Pinpoint the cell where the given text exists, returning its [x, y] midpoint coordinate. 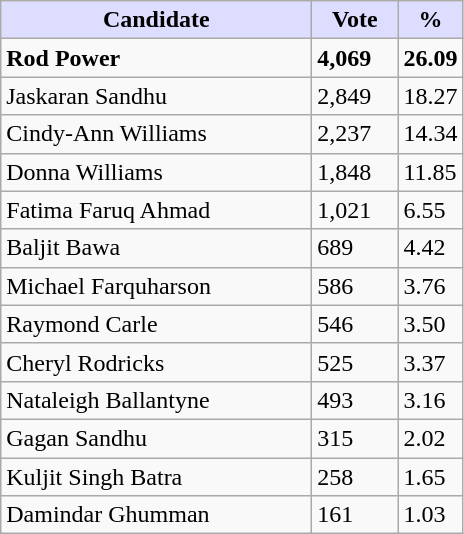
161 [355, 515]
Vote [355, 20]
14.34 [430, 134]
Michael Farquharson [156, 286]
3.50 [430, 324]
4,069 [355, 58]
4.42 [430, 248]
Rod Power [156, 58]
Jaskaran Sandhu [156, 96]
258 [355, 477]
3.16 [430, 400]
Raymond Carle [156, 324]
3.76 [430, 286]
315 [355, 438]
Fatima Faruq Ahmad [156, 210]
1.03 [430, 515]
Baljit Bawa [156, 248]
493 [355, 400]
3.37 [430, 362]
Kuljit Singh Batra [156, 477]
689 [355, 248]
586 [355, 286]
1,021 [355, 210]
Cindy-Ann Williams [156, 134]
Gagan Sandhu [156, 438]
2.02 [430, 438]
1.65 [430, 477]
Damindar Ghumman [156, 515]
Donna Williams [156, 172]
18.27 [430, 96]
Candidate [156, 20]
2,237 [355, 134]
11.85 [430, 172]
6.55 [430, 210]
% [430, 20]
26.09 [430, 58]
525 [355, 362]
546 [355, 324]
1,848 [355, 172]
Nataleigh Ballantyne [156, 400]
2,849 [355, 96]
Cheryl Rodricks [156, 362]
